Extract the (x, y) coordinate from the center of the cell holding the provided text.  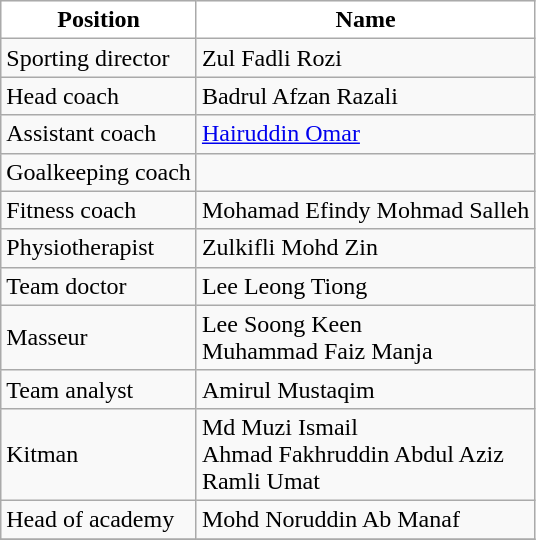
Team analyst (99, 389)
Amirul Mustaqim (365, 389)
Mohamad Efindy Mohmad Salleh (365, 210)
Fitness coach (99, 210)
Zulkifli Mohd Zin (365, 248)
Badrul Afzan Razali (365, 96)
Head coach (99, 96)
Name (365, 20)
Goalkeeping coach (99, 172)
Hairuddin Omar (365, 134)
Masseur (99, 338)
Position (99, 20)
Zul Fadli Rozi (365, 58)
Kitman (99, 454)
Md Muzi Ismail Ahmad Fakhruddin Abdul Aziz Ramli Umat (365, 454)
Mohd Noruddin Ab Manaf (365, 519)
Physiotherapist (99, 248)
Head of academy (99, 519)
Assistant coach (99, 134)
Sporting director (99, 58)
Lee Soong Keen Muhammad Faiz Manja (365, 338)
Team doctor (99, 286)
Lee Leong Tiong (365, 286)
